Capture the cell that displays the provided text and extract its (X, Y) central coordinate. 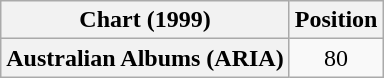
80 (336, 58)
Position (336, 20)
Australian Albums (ARIA) (145, 58)
Chart (1999) (145, 20)
